Provide the (x, y) coordinate of the cell's center where the given text is located.  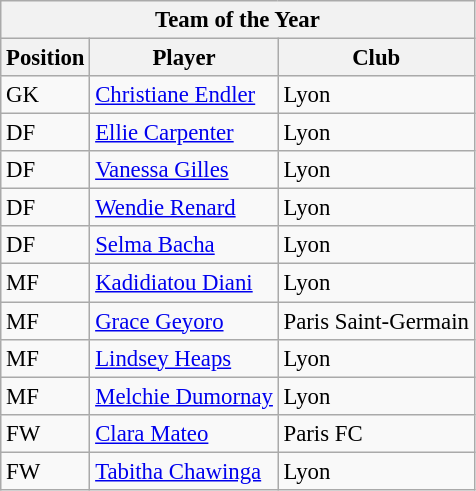
Paris FC (376, 433)
Ellie Carpenter (184, 133)
Position (46, 58)
Player (184, 58)
Kadidiatou Diani (184, 283)
Grace Geyoro (184, 321)
Tabitha Chawinga (184, 471)
Lindsey Heaps (184, 358)
Melchie Dumornay (184, 396)
Selma Bacha (184, 245)
Club (376, 58)
Wendie Renard (184, 208)
Vanessa Gilles (184, 170)
GK (46, 95)
Christiane Endler (184, 95)
Clara Mateo (184, 433)
Paris Saint-Germain (376, 321)
Team of the Year (238, 20)
